Output the (x, y) coordinate of the center of the cell containing the given text.  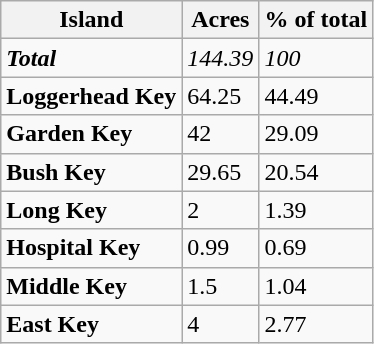
0.69 (316, 248)
1.5 (220, 286)
Loggerhead Key (92, 96)
Hospital Key (92, 248)
64.25 (220, 96)
Total (92, 58)
Garden Key (92, 134)
1.04 (316, 286)
Acres (220, 20)
2.77 (316, 324)
Bush Key (92, 172)
42 (220, 134)
Middle Key (92, 286)
29.09 (316, 134)
East Key (92, 324)
1.39 (316, 210)
4 (220, 324)
144.39 (220, 58)
2 (220, 210)
0.99 (220, 248)
44.49 (316, 96)
100 (316, 58)
Long Key (92, 210)
29.65 (220, 172)
Island (92, 20)
% of total (316, 20)
20.54 (316, 172)
